Determine the (X, Y) coordinate at the center of the cell enclosing the given text.  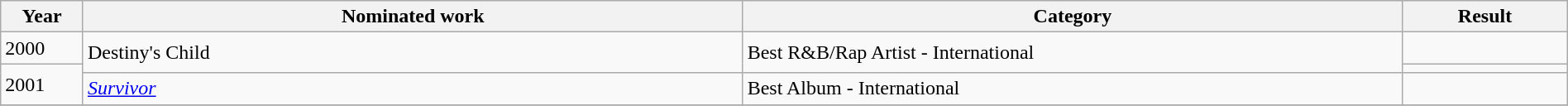
Best R&B/Rap Artist - International (1073, 53)
Year (42, 17)
Nominated work (413, 17)
2000 (42, 48)
Best Album - International (1073, 89)
2001 (42, 84)
Destiny's Child (413, 53)
Category (1073, 17)
Result (1485, 17)
Survivor (413, 89)
